Pinpoint the cell where the given text exists, returning its (X, Y) midpoint coordinate. 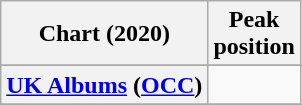
Chart (2020) (104, 34)
UK Albums (OCC) (104, 85)
Peakposition (254, 34)
